Search for the cell housing the specified text and yield its (X, Y) center coordinate. 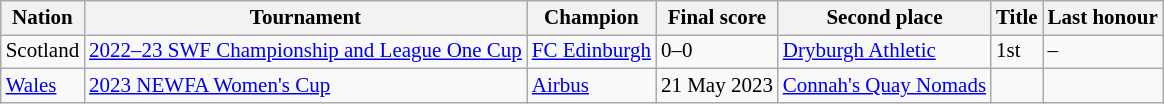
2023 NEWFA Women's Cup (306, 86)
Wales (42, 86)
Champion (592, 18)
2022–23 SWF Championship and League One Cup (306, 52)
21 May 2023 (717, 86)
0–0 (717, 52)
FC Edinburgh (592, 52)
Second place (884, 18)
– (1103, 52)
Title (1017, 18)
Scotland (42, 52)
Final score (717, 18)
Airbus (592, 86)
Dryburgh Athletic (884, 52)
1st (1017, 52)
Last honour (1103, 18)
Connah's Quay Nomads (884, 86)
Tournament (306, 18)
Nation (42, 18)
